Locate the cell with the specified text and output its (X, Y) center coordinate. 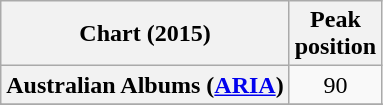
Peak position (335, 34)
Australian Albums (ARIA) (145, 85)
90 (335, 85)
Chart (2015) (145, 34)
